Extract the (X, Y) coordinate from the center of the cell holding the provided text.  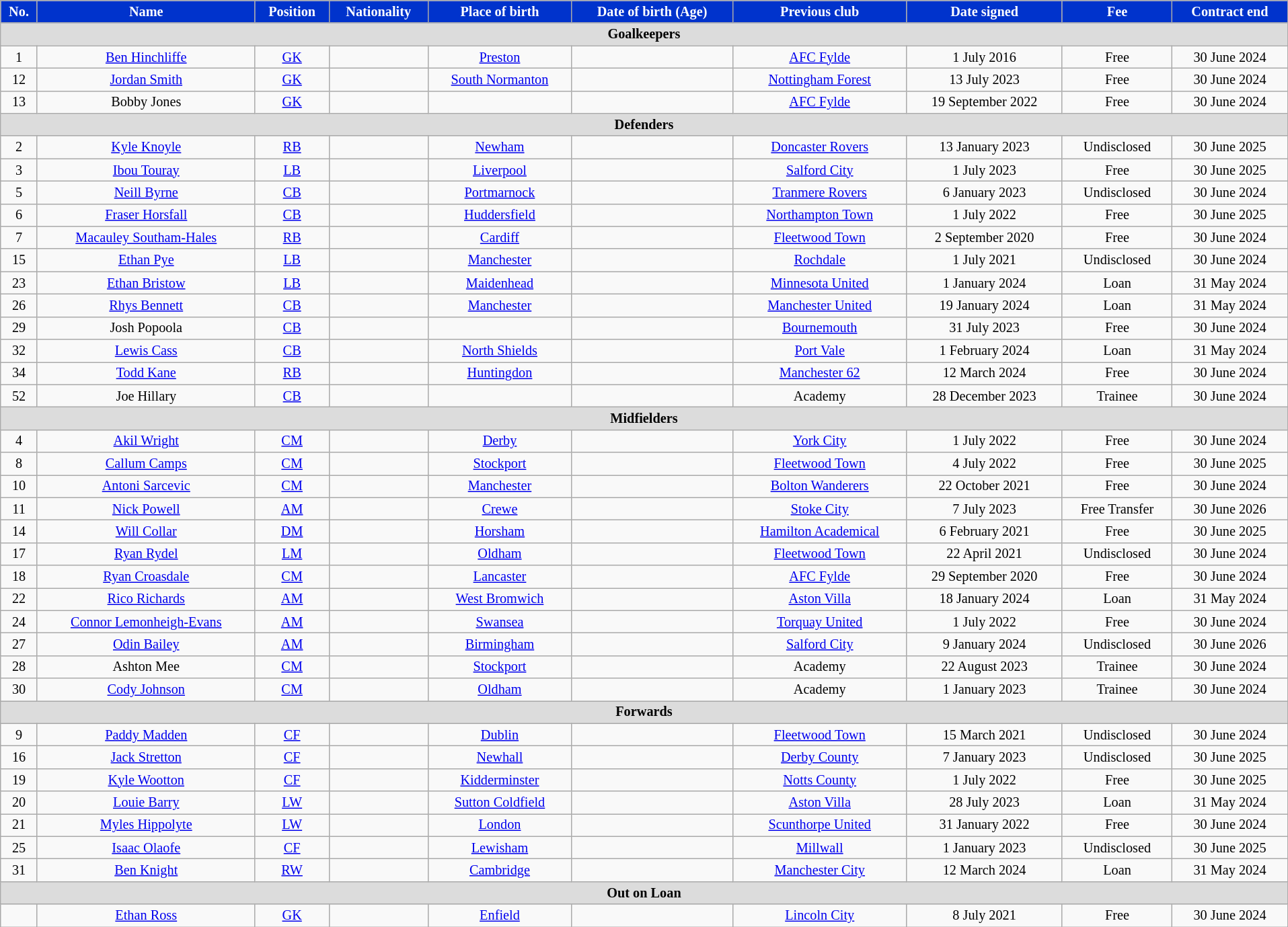
Newhall (499, 757)
Cardiff (499, 237)
RW (292, 870)
Connor Lemonheigh-Evans (146, 622)
Liverpool (499, 170)
Dublin (499, 735)
Fraser Horsfall (146, 215)
31 July 2023 (985, 328)
26 (19, 305)
Place of birth (499, 11)
1 July 2023 (985, 170)
Date of birth (Age) (652, 11)
Rochdale (819, 260)
2 (19, 147)
Forwards (644, 712)
Stoke City (819, 509)
Manchester 62 (819, 373)
Lewis Cass (146, 350)
Kidderminster (499, 780)
27 (19, 644)
34 (19, 373)
28 December 2023 (985, 396)
Lancaster (499, 576)
No. (19, 11)
28 July 2023 (985, 803)
Minnesota United (819, 283)
Rico Richards (146, 599)
19 September 2022 (985, 102)
Goalkeepers (644, 34)
19 January 2024 (985, 305)
Ben Knight (146, 870)
22 April 2021 (985, 554)
Bobby Jones (146, 102)
13 January 2023 (985, 147)
Enfield (499, 916)
Nationality (378, 11)
Cambridge (499, 870)
6 February 2021 (985, 531)
Nottingham Forest (819, 79)
Hamilton Academical (819, 531)
32 (19, 350)
Manchester United (819, 305)
29 September 2020 (985, 576)
8 July 2021 (985, 916)
Ben Hinchliffe (146, 56)
Derby (499, 441)
Notts County (819, 780)
28 (19, 667)
4 (19, 441)
Previous club (819, 11)
Ashton Mee (146, 667)
31 January 2022 (985, 825)
West Bromwich (499, 599)
1 (19, 56)
Akil Wright (146, 441)
Bournemouth (819, 328)
22 August 2023 (985, 667)
15 (19, 260)
30 (19, 690)
Kyle Wootton (146, 780)
Macauley Southam-Hales (146, 237)
Doncaster Rovers (819, 147)
Isaac Olaofe (146, 848)
11 (19, 509)
Ethan Ross (146, 916)
Kyle Knoyle (146, 147)
Name (146, 11)
LM (292, 554)
Lewisham (499, 848)
29 (19, 328)
7 January 2023 (985, 757)
31 (19, 870)
16 (19, 757)
6 January 2023 (985, 192)
Maidenhead (499, 283)
14 (19, 531)
1 July 2016 (985, 56)
Millwall (819, 848)
Antoni Sarcevic (146, 486)
9 January 2024 (985, 644)
9 (19, 735)
Date signed (985, 11)
Scunthorpe United (819, 825)
19 (19, 780)
4 July 2022 (985, 463)
Huntingdon (499, 373)
Myles Hippolyte (146, 825)
Nick Powell (146, 509)
Out on Loan (644, 893)
22 (19, 599)
3 (19, 170)
12 (19, 79)
Contract end (1229, 11)
25 (19, 848)
Cody Johnson (146, 690)
6 (19, 215)
20 (19, 803)
21 (19, 825)
Ethan Bristow (146, 283)
Portmarnock (499, 192)
7 July 2023 (985, 509)
22 October 2021 (985, 486)
Huddersfield (499, 215)
23 (19, 283)
Lincoln City (819, 916)
South Normanton (499, 79)
London (499, 825)
24 (19, 622)
Odin Bailey (146, 644)
Ryan Rydel (146, 554)
Derby County (819, 757)
Ibou Touray (146, 170)
18 January 2024 (985, 599)
13 July 2023 (985, 79)
2 September 2020 (985, 237)
1 January 2024 (985, 283)
Tranmere Rovers (819, 192)
Jordan Smith (146, 79)
Sutton Coldfield (499, 803)
1 July 2021 (985, 260)
Jack Stretton (146, 757)
Horsham (499, 531)
DM (292, 531)
Manchester City (819, 870)
Defenders (644, 124)
7 (19, 237)
Crewe (499, 509)
52 (19, 396)
10 (19, 486)
Birmingham (499, 644)
Louie Barry (146, 803)
17 (19, 554)
Fee (1117, 11)
Free Transfer (1117, 509)
Swansea (499, 622)
Will Collar (146, 531)
North Shields (499, 350)
Ryan Croasdale (146, 576)
5 (19, 192)
Neill Byrne (146, 192)
Newham (499, 147)
Torquay United (819, 622)
Bolton Wanderers (819, 486)
Josh Popoola (146, 328)
Northampton Town (819, 215)
8 (19, 463)
Paddy Madden (146, 735)
Rhys Bennett (146, 305)
13 (19, 102)
Position (292, 11)
Ethan Pye (146, 260)
Joe Hillary (146, 396)
Midfielders (644, 418)
18 (19, 576)
15 March 2021 (985, 735)
York City (819, 441)
Port Vale (819, 350)
1 February 2024 (985, 350)
Preston (499, 56)
Todd Kane (146, 373)
Callum Camps (146, 463)
